From the cell containing the given text, extract its center point as (X, Y) coordinate. 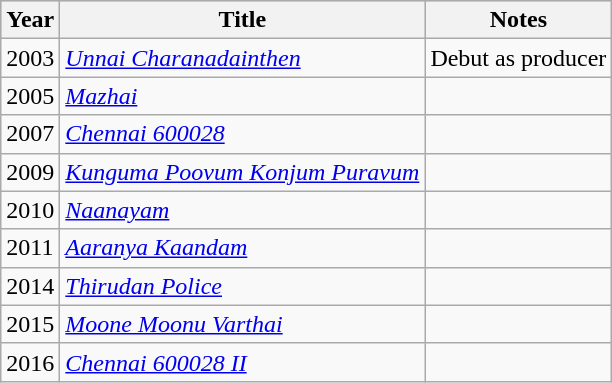
Naanayam (242, 210)
Chennai 600028 II (242, 362)
2015 (30, 324)
2005 (30, 96)
2010 (30, 210)
Notes (518, 20)
Thirudan Police (242, 286)
Moone Moonu Varthai (242, 324)
Title (242, 20)
2007 (30, 134)
Debut as producer (518, 58)
2016 (30, 362)
2014 (30, 286)
2009 (30, 172)
Unnai Charanadainthen (242, 58)
2003 (30, 58)
2011 (30, 248)
Kunguma Poovum Konjum Puravum (242, 172)
Aaranya Kaandam (242, 248)
Year (30, 20)
Chennai 600028 (242, 134)
Mazhai (242, 96)
